Return the [X, Y] coordinate for the center point of the cell that contains the specified text.  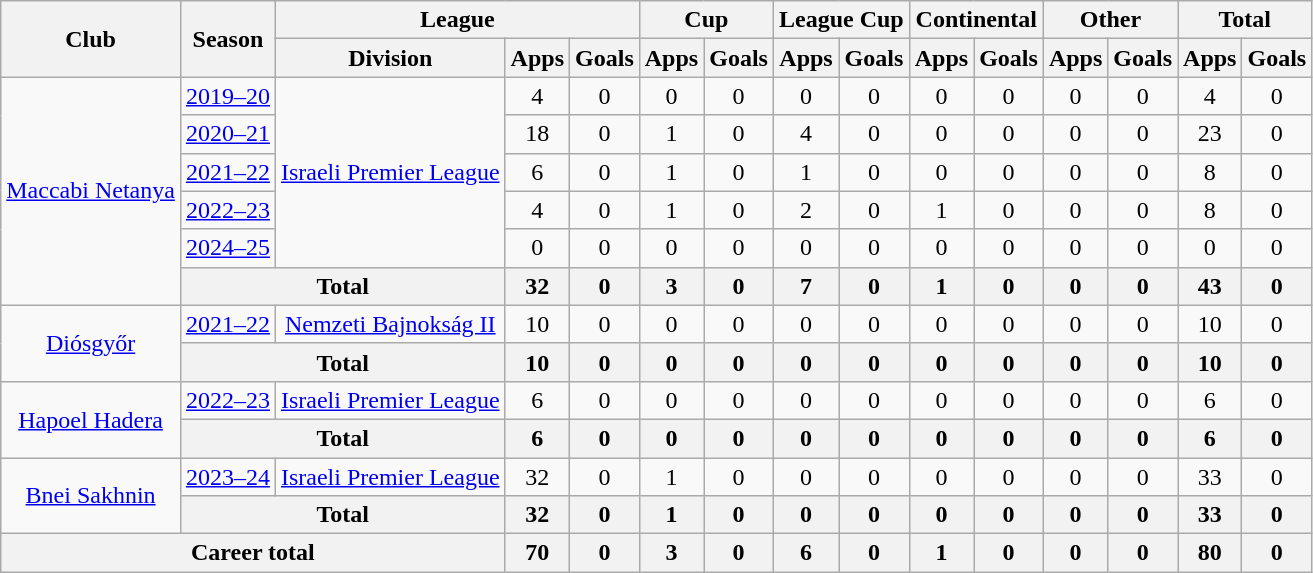
43 [1210, 286]
2020–21 [228, 134]
League Cup [841, 20]
2019–20 [228, 96]
Division [390, 58]
Other [1110, 20]
Club [91, 39]
70 [537, 553]
Cup [706, 20]
League [457, 20]
2024–25 [228, 248]
Continental [976, 20]
18 [537, 134]
Bnei Sakhnin [91, 496]
Maccabi Netanya [91, 191]
80 [1210, 553]
2023–24 [228, 477]
Career total [253, 553]
7 [806, 286]
23 [1210, 134]
2 [806, 210]
Hapoel Hadera [91, 419]
Diósgyőr [91, 343]
Season [228, 39]
Nemzeti Bajnokság II [390, 324]
